Determine the [X, Y] coordinate at the center of the cell enclosing the given text.  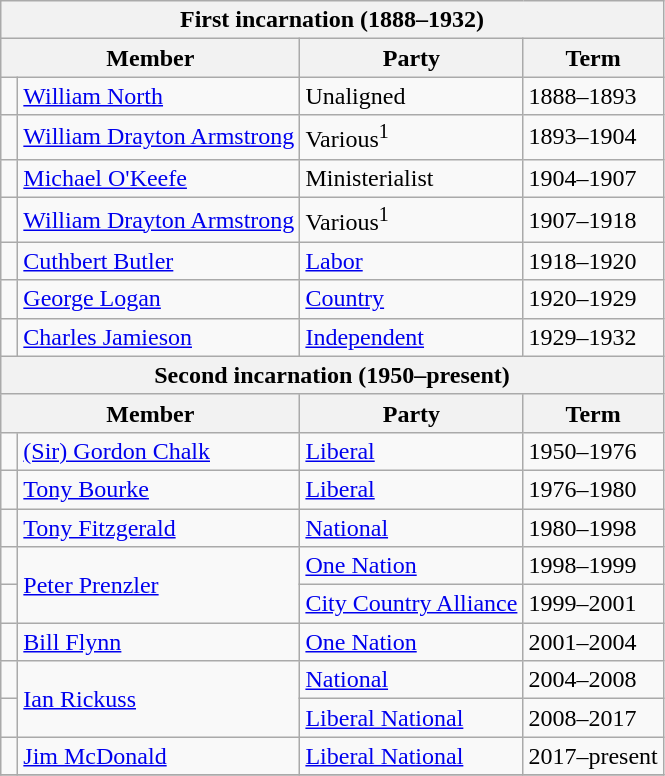
Country [412, 299]
Jim McDonald [159, 756]
1950–1976 [593, 451]
Michael O'Keefe [159, 178]
1998–1999 [593, 566]
Ian Rickuss [159, 699]
1904–1907 [593, 178]
William North [159, 96]
Bill Flynn [159, 642]
1920–1929 [593, 299]
1893–1904 [593, 138]
George Logan [159, 299]
2004–2008 [593, 680]
Independent [412, 337]
Peter Prenzler [159, 585]
Cuthbert Butler [159, 261]
1907–1918 [593, 220]
Tony Fitzgerald [159, 528]
1976–1980 [593, 489]
Charles Jamieson [159, 337]
Labor [412, 261]
(Sir) Gordon Chalk [159, 451]
1929–1932 [593, 337]
1999–2001 [593, 604]
2008–2017 [593, 718]
2001–2004 [593, 642]
First incarnation (1888–1932) [332, 20]
Ministerialist [412, 178]
1888–1893 [593, 96]
1980–1998 [593, 528]
Second incarnation (1950–present) [332, 375]
Tony Bourke [159, 489]
Unaligned [412, 96]
City Country Alliance [412, 604]
1918–1920 [593, 261]
2017–present [593, 756]
